Determine the [X, Y] coordinate at the center of the cell enclosing the given text.  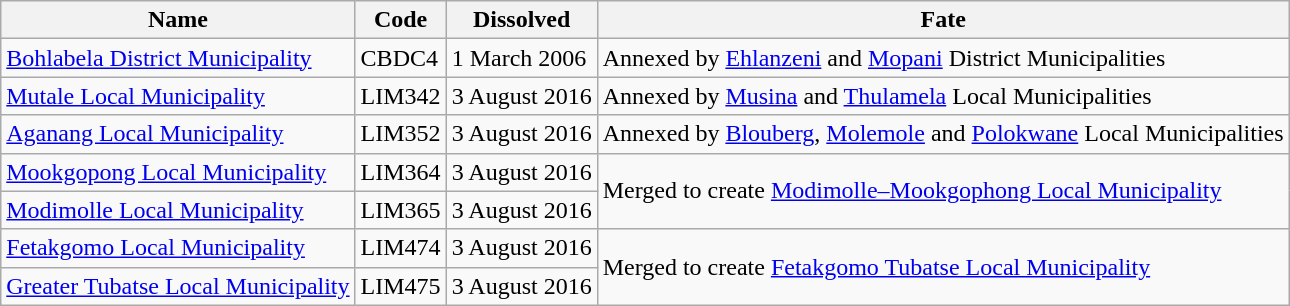
Greater Tubatse Local Municipality [178, 286]
Modimolle Local Municipality [178, 210]
Mookgopong Local Municipality [178, 172]
Mutale Local Municipality [178, 96]
Bohlabela District Municipality [178, 58]
LIM365 [400, 210]
Annexed by Blouberg, Molemole and Polokwane Local Municipalities [943, 134]
Fate [943, 20]
Merged to create Fetakgomo Tubatse Local Municipality [943, 267]
Merged to create Modimolle–Mookgophong Local Municipality [943, 191]
Annexed by Ehlanzeni and Mopani District Municipalities [943, 58]
Aganang Local Municipality [178, 134]
LIM364 [400, 172]
CBDC4 [400, 58]
LIM475 [400, 286]
Name [178, 20]
LIM352 [400, 134]
1 March 2006 [522, 58]
Dissolved [522, 20]
Code [400, 20]
LIM474 [400, 248]
Annexed by Musina and Thulamela Local Municipalities [943, 96]
Fetakgomo Local Municipality [178, 248]
LIM342 [400, 96]
